Detect which cell encompasses the target text, then output its (x, y) center coordinate. 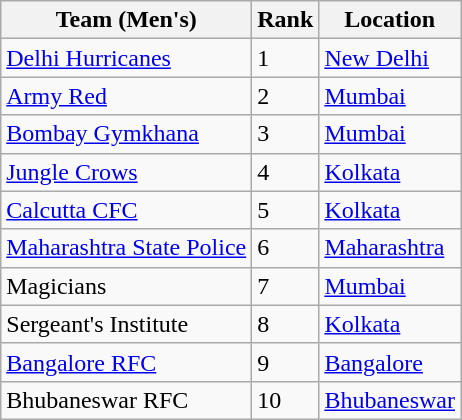
Bhubaneswar RFC (126, 400)
9 (286, 362)
Magicians (126, 286)
Jungle Crows (126, 172)
3 (286, 134)
Bangalore (390, 362)
6 (286, 248)
Maharashtra (390, 248)
Team (Men's) (126, 20)
1 (286, 58)
Location (390, 20)
Bangalore RFC (126, 362)
Calcutta CFC (126, 210)
Sergeant's Institute (126, 324)
5 (286, 210)
Bombay Gymkhana (126, 134)
Maharashtra State Police (126, 248)
Bhubaneswar (390, 400)
Army Red (126, 96)
New Delhi (390, 58)
4 (286, 172)
10 (286, 400)
8 (286, 324)
2 (286, 96)
Rank (286, 20)
Delhi Hurricanes (126, 58)
7 (286, 286)
